Extract the (x, y) coordinate from the center of the cell holding the provided text.  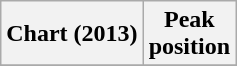
Peakposition (189, 34)
Chart (2013) (72, 34)
